Return the (X, Y) coordinate for the center point of the cell that contains the specified text.  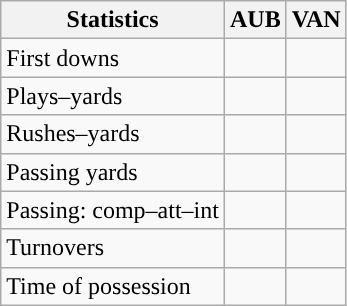
Passing: comp–att–int (113, 210)
Time of possession (113, 286)
AUB (255, 20)
Passing yards (113, 172)
Turnovers (113, 248)
Rushes–yards (113, 134)
Plays–yards (113, 96)
First downs (113, 58)
Statistics (113, 20)
VAN (316, 20)
